Identify which cell holds the provided text, then report its [x, y] central coordinate. 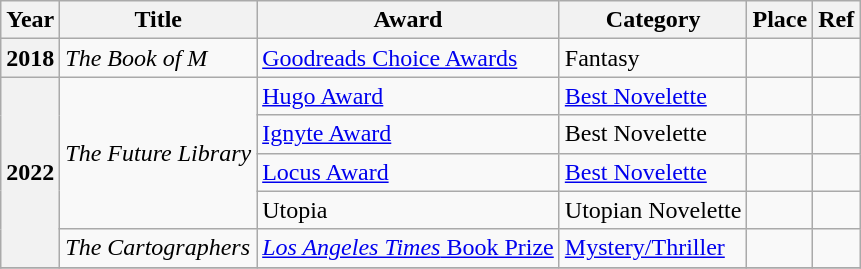
Los Angeles Times Book Prize [408, 248]
Utopian Novelette [653, 210]
Title [158, 20]
The Future Library [158, 153]
Mystery/Thriller [653, 248]
Utopia [408, 210]
Goodreads Choice Awards [408, 58]
Award [408, 20]
Category [653, 20]
Hugo Award [408, 96]
Place [780, 20]
Year [30, 20]
Ignyte Award [408, 134]
2018 [30, 58]
The Cartographers [158, 248]
Fantasy [653, 58]
Locus Award [408, 172]
The Book of M [158, 58]
Ref [836, 20]
2022 [30, 172]
